Provide the (X, Y) coordinate of the cell's center where the given text is located.  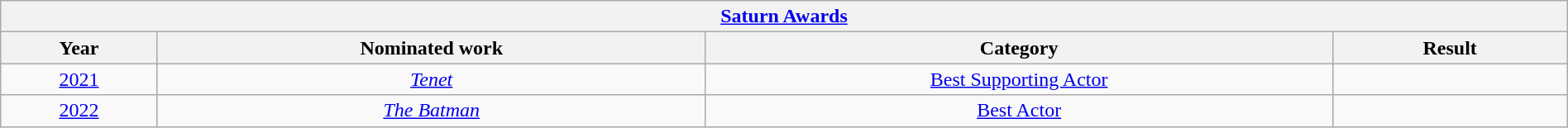
Nominated work (432, 48)
Best Supporting Actor (1019, 79)
2022 (79, 111)
Year (79, 48)
Best Actor (1019, 111)
Saturn Awards (784, 17)
2021 (79, 79)
The Batman (432, 111)
Result (1450, 48)
Tenet (432, 79)
Category (1019, 48)
